Locate the cell with the specified text and output its [X, Y] center coordinate. 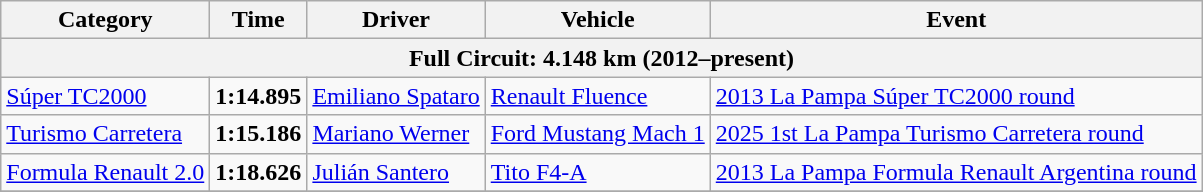
Emiliano Spataro [396, 96]
Julián Santero [396, 172]
Tito F4-A [598, 172]
Turismo Carretera [106, 134]
2013 La Pampa Formula Renault Argentina round [956, 172]
1:15.186 [258, 134]
Vehicle [598, 20]
1:18.626 [258, 172]
2025 1st La Pampa Turismo Carretera round [956, 134]
2013 La Pampa Súper TC2000 round [956, 96]
Event [956, 20]
Full Circuit: 4.148 km (2012–present) [602, 58]
Ford Mustang Mach 1 [598, 134]
Mariano Werner [396, 134]
Time [258, 20]
Renault Fluence [598, 96]
1:14.895 [258, 96]
Formula Renault 2.0 [106, 172]
Súper TC2000 [106, 96]
Category [106, 20]
Driver [396, 20]
